Pinpoint the cell where the given text exists, returning its [X, Y] midpoint coordinate. 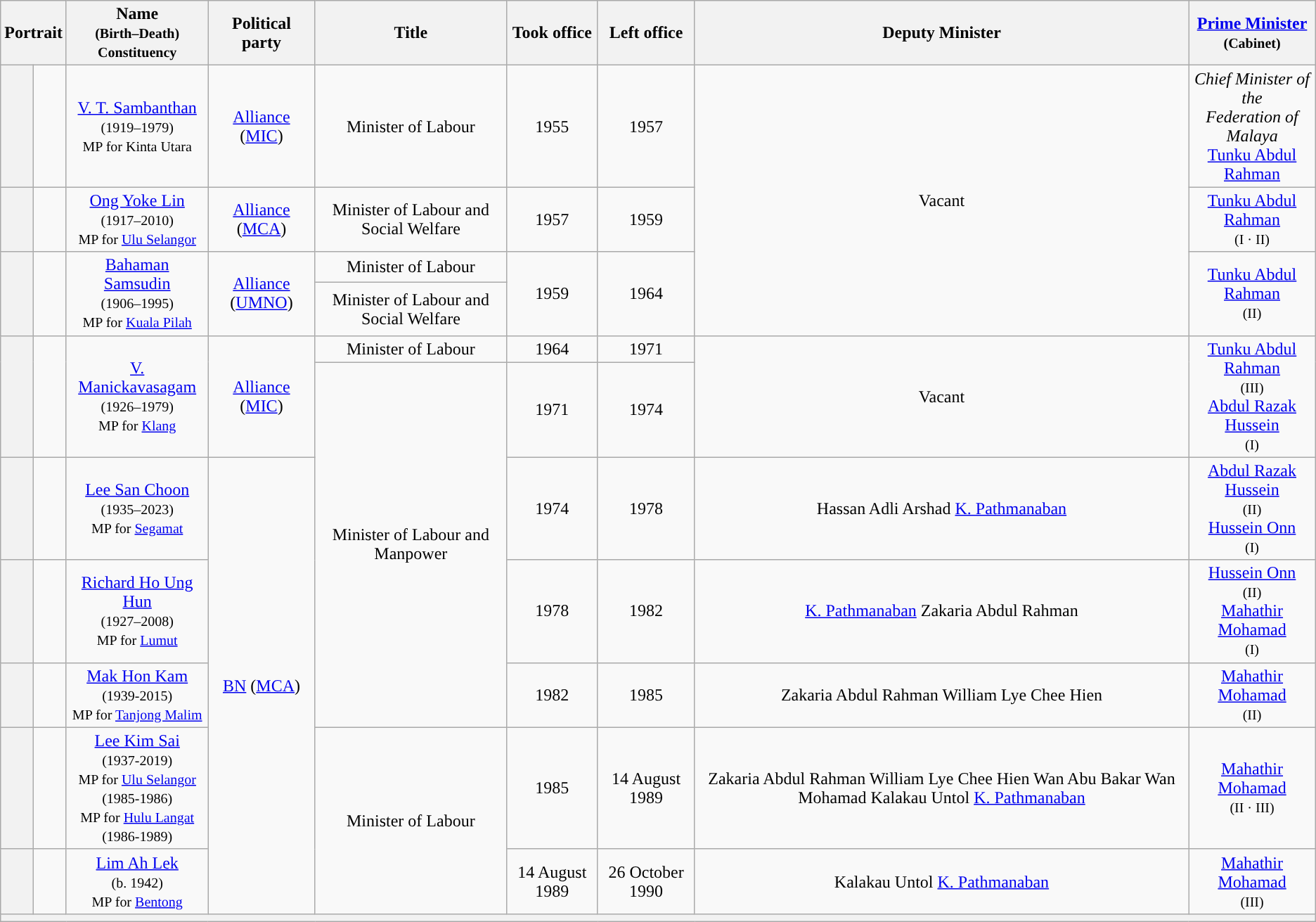
Kalakau Untol K. Pathmanaban [942, 881]
Deputy Minister [942, 33]
Zakaria Abdul Rahman William Lye Chee Hien [942, 695]
Prime Minister(Cabinet) [1252, 33]
Ong Yoke Lin(1917–2010)MP for Ulu Selangor [137, 219]
K. Pathmanaban Zakaria Abdul Rahman [942, 611]
Mahathir Mohamad(II) [1252, 695]
Took office [553, 33]
Name(Birth–Death)Constituency [137, 33]
V. T. Sambanthan(1919–1979)MP for Kinta Utara [137, 127]
Political party [262, 33]
Tunku Abdul Rahman(II) [1252, 294]
Minister of Labour and Manpower [411, 544]
Hussein Onn(II)Mahathir Mohamad(I) [1252, 611]
Mahathir Mohamad(II · III) [1252, 788]
1955 [553, 127]
Richard Ho Ung Hun(1927–2008)MP for Lumut [137, 611]
Mak Hon Kam(1939-2015)MP for Tanjong Malim [137, 695]
Abdul Razak Hussein(II)Hussein Onn(I) [1252, 508]
26 October 1990 [646, 881]
Title [411, 33]
Zakaria Abdul Rahman William Lye Chee Hien Wan Abu Bakar Wan Mohamad Kalakau Untol K. Pathmanaban [942, 788]
Bahaman Samsudin(1906–1995)MP for Kuala Pilah [137, 294]
Lee San Choon(1935–2023)MP for Segamat [137, 508]
Lim Ah Lek(b. 1942)MP for Bentong [137, 881]
Left office [646, 33]
Chief Minister of the Federation of MalayaTunku Abdul Rahman [1252, 127]
Tunku Abdul Rahman(III)Abdul Razak Hussein(I) [1252, 397]
Alliance (MCA) [262, 219]
Tunku Abdul Rahman(I · II) [1252, 219]
Lee Kim Sai(1937-2019)MP for Ulu Selangor(1985-1986)MP for Hulu Langat(1986-1989) [137, 788]
Alliance (UMNO) [262, 294]
BN (MCA) [262, 685]
V. Manickavasagam(1926–1979)MP for Klang [137, 397]
Mahathir Mohamad(III) [1252, 881]
Hassan Adli Arshad K. Pathmanaban [942, 508]
Portrait [34, 33]
